Output the [X, Y] coordinate of the center of the cell containing the given text.  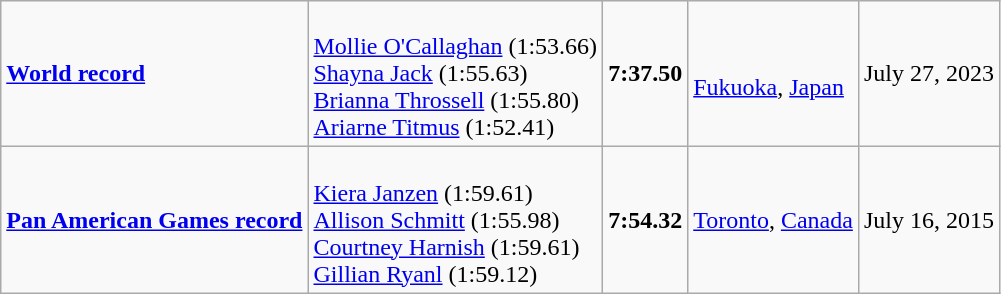
July 16, 2015 [928, 220]
Pan American Games record [154, 220]
World record [154, 74]
Kiera Janzen (1:59.61)Allison Schmitt (1:55.98)Courtney Harnish (1:59.61)Gillian Ryanl (1:59.12) [456, 220]
Fukuoka, Japan [774, 74]
Toronto, Canada [774, 220]
July 27, 2023 [928, 74]
7:37.50 [646, 74]
7:54.32 [646, 220]
Mollie O'Callaghan (1:53.66)Shayna Jack (1:55.63)Brianna Throssell (1:55.80)Ariarne Titmus (1:52.41) [456, 74]
